Output the [X, Y] coordinate of the center of the cell containing the given text.  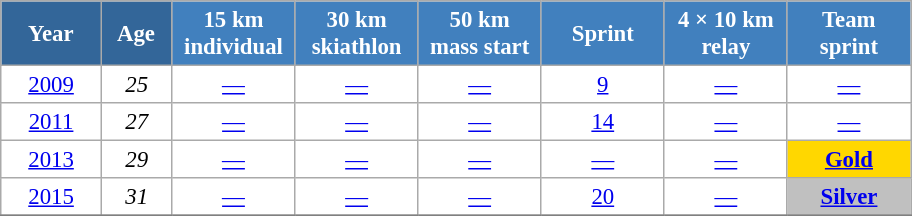
4 × 10 km relay [726, 34]
14 [602, 122]
2011 [52, 122]
15 km individual [234, 34]
2015 [52, 197]
30 km skiathlon [356, 34]
2009 [52, 85]
Silver [848, 197]
31 [136, 197]
27 [136, 122]
2013 [52, 160]
20 [602, 197]
Gold [848, 160]
9 [602, 85]
Team sprint [848, 34]
25 [136, 85]
Age [136, 34]
50 km mass start [480, 34]
Sprint [602, 34]
Year [52, 34]
29 [136, 160]
